Locate the cell with the specified text and output its [x, y] center coordinate. 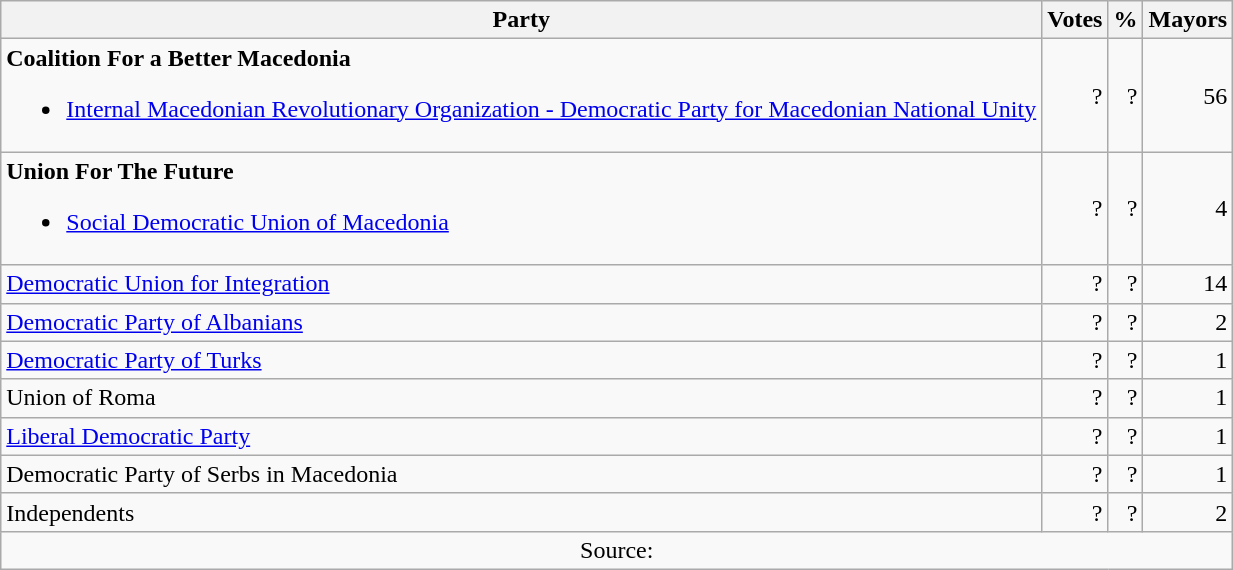
Coalition For a Better MacedoniaInternal Macedonian Revolutionary Organization - Democratic Party for Macedonian National Unity [522, 96]
Liberal Democratic Party [522, 436]
Democratic Union for Integration [522, 284]
Party [522, 20]
Democratic Party of Serbs in Macedonia [522, 474]
Votes [1075, 20]
4 [1188, 208]
Democratic Party of Turks [522, 360]
Union of Roma [522, 398]
% [1126, 20]
Union For The FutureSocial Democratic Union of Macedonia [522, 208]
56 [1188, 96]
Independents [522, 512]
Democratic Party of Albanians [522, 322]
14 [1188, 284]
Source: [617, 550]
Mayors [1188, 20]
